Capture the cell that displays the provided text and extract its (X, Y) central coordinate. 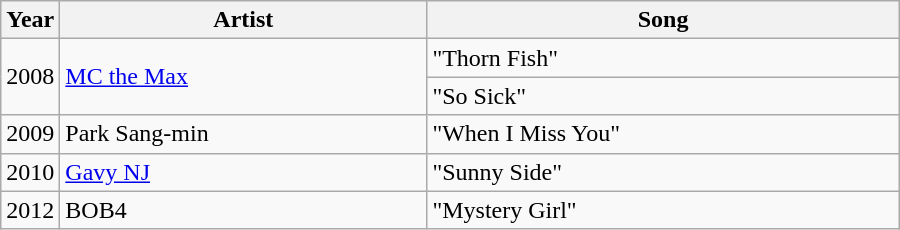
2008 (30, 77)
Artist (244, 20)
Gavy NJ (244, 172)
2012 (30, 210)
BOB4 (244, 210)
"When I Miss You" (663, 134)
Park Sang-min (244, 134)
2010 (30, 172)
2009 (30, 134)
"Sunny Side" (663, 172)
MC the Max (244, 77)
Year (30, 20)
"Mystery Girl" (663, 210)
"Thorn Fish" (663, 58)
"So Sick" (663, 96)
Song (663, 20)
